Output the [x, y] coordinate of the center of the cell containing the given text.  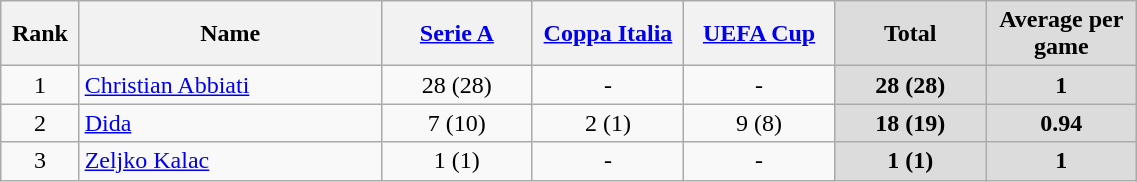
Total [910, 34]
Dida [230, 123]
Christian Abbiati [230, 85]
Coppa Italia [608, 34]
Zeljko Kalac [230, 161]
7 (10) [456, 123]
0.94 [1062, 123]
Name [230, 34]
Serie A [456, 34]
2 (1) [608, 123]
3 [40, 161]
9 (8) [760, 123]
18 (19) [910, 123]
Rank [40, 34]
UEFA Cup [760, 34]
Average per game [1062, 34]
2 [40, 123]
